Return (x, y) of the center of cell containing provided text 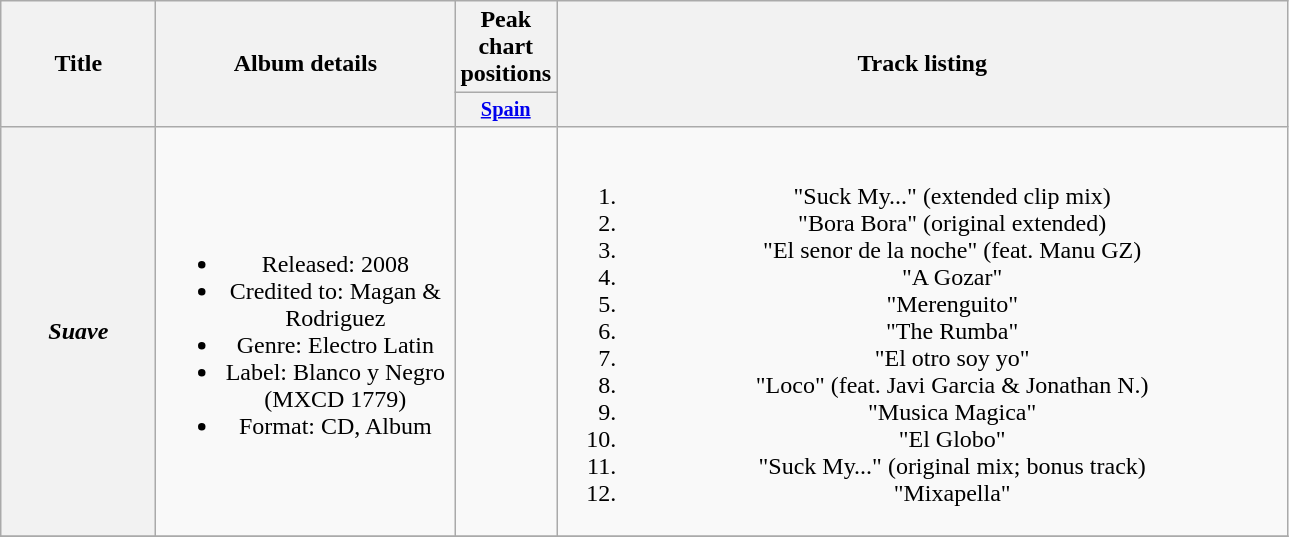
Released: 2008Credited to: Magan & RodriguezGenre: Electro LatinLabel: Blanco y Negro (MXCD 1779)Format: CD, Album (306, 331)
Spain (506, 110)
Title (78, 64)
Album details (306, 64)
Peak chart positions (506, 47)
Suave (78, 331)
Track listing (922, 64)
